Locate the cell with the specified text and output its (X, Y) center coordinate. 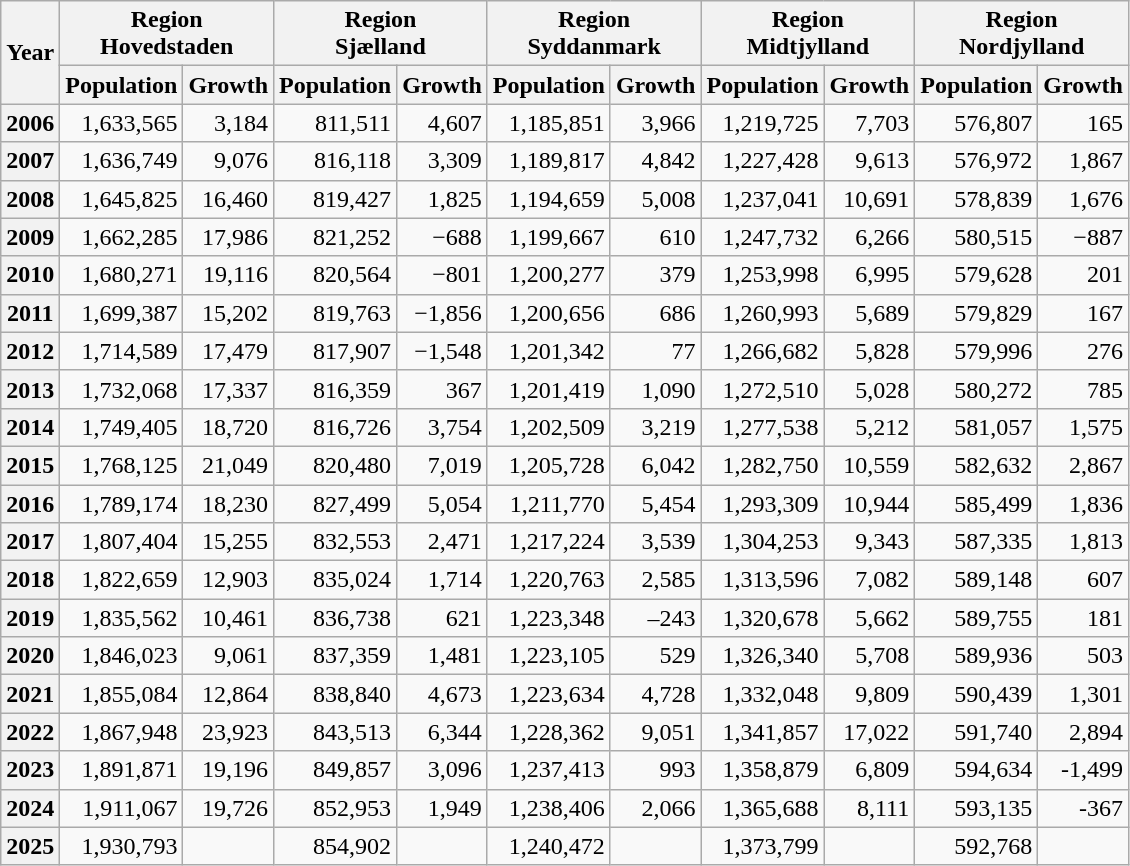
580,272 (976, 389)
RegionNordjylland (1022, 34)
607 (1084, 580)
587,335 (976, 542)
1,836 (1084, 503)
15,202 (228, 313)
2,585 (656, 580)
590,439 (976, 694)
2007 (30, 161)
1,768,125 (122, 465)
2018 (30, 580)
15,255 (228, 542)
1,930,793 (122, 846)
10,559 (870, 465)
1,481 (442, 656)
379 (656, 275)
17,986 (228, 237)
1,253,998 (762, 275)
589,936 (976, 656)
−887 (1084, 237)
4,607 (442, 123)
2,894 (1084, 732)
165 (1084, 123)
1,293,309 (762, 503)
6,995 (870, 275)
−688 (442, 237)
5,028 (870, 389)
2006 (30, 123)
167 (1084, 313)
1,332,048 (762, 694)
1,822,659 (122, 580)
9,051 (656, 732)
1,732,068 (122, 389)
2024 (30, 808)
201 (1084, 275)
591,740 (976, 732)
−801 (442, 275)
1,813 (1084, 542)
1,217,224 (548, 542)
1,855,084 (122, 694)
578,839 (976, 199)
593,135 (976, 808)
9,343 (870, 542)
RegionHovedstaden (167, 34)
819,763 (336, 313)
10,461 (228, 618)
1,301 (1084, 694)
12,864 (228, 694)
–243 (656, 618)
1,341,857 (762, 732)
5,708 (870, 656)
6,809 (870, 770)
4,673 (442, 694)
2,066 (656, 808)
1,636,749 (122, 161)
581,057 (976, 427)
2025 (30, 846)
594,634 (976, 770)
1,240,472 (548, 846)
1,194,659 (548, 199)
2016 (30, 503)
837,359 (336, 656)
9,061 (228, 656)
367 (442, 389)
816,726 (336, 427)
686 (656, 313)
1,220,763 (548, 580)
1,714,589 (122, 351)
18,230 (228, 503)
589,148 (976, 580)
7,019 (442, 465)
1,185,851 (548, 123)
819,427 (336, 199)
621 (442, 618)
1,867 (1084, 161)
1,199,667 (548, 237)
579,996 (976, 351)
5,008 (656, 199)
838,840 (336, 694)
1,219,725 (762, 123)
1,373,799 (762, 846)
1,835,562 (122, 618)
8,111 (870, 808)
3,754 (442, 427)
5,689 (870, 313)
1,247,732 (762, 237)
2,471 (442, 542)
1,949 (442, 808)
854,902 (336, 846)
1,237,041 (762, 199)
1,714 (442, 580)
580,515 (976, 237)
852,953 (336, 808)
1,867,948 (122, 732)
1,201,342 (548, 351)
821,252 (336, 237)
5,454 (656, 503)
1,189,817 (548, 161)
2021 (30, 694)
5,054 (442, 503)
6,344 (442, 732)
1,358,879 (762, 770)
849,857 (336, 770)
817,907 (336, 351)
1,911,067 (122, 808)
579,829 (976, 313)
1,227,428 (762, 161)
589,755 (976, 618)
2009 (30, 237)
1,090 (656, 389)
2020 (30, 656)
1,313,596 (762, 580)
1,891,871 (122, 770)
2011 (30, 313)
10,691 (870, 199)
785 (1084, 389)
-367 (1084, 808)
1,662,285 (122, 237)
1,223,105 (548, 656)
1,807,404 (122, 542)
5,828 (870, 351)
3,096 (442, 770)
1,645,825 (122, 199)
1,320,678 (762, 618)
181 (1084, 618)
RegionMidtjylland (808, 34)
12,903 (228, 580)
2019 (30, 618)
RegionSjælland (381, 34)
17,337 (228, 389)
1,228,362 (548, 732)
811,511 (336, 123)
276 (1084, 351)
827,499 (336, 503)
1,200,277 (548, 275)
1,749,405 (122, 427)
1,680,271 (122, 275)
1,304,253 (762, 542)
1,789,174 (122, 503)
3,184 (228, 123)
1,201,419 (548, 389)
17,479 (228, 351)
1,282,750 (762, 465)
1,211,770 (548, 503)
1,237,413 (548, 770)
17,022 (870, 732)
2,867 (1084, 465)
1,633,565 (122, 123)
19,116 (228, 275)
18,720 (228, 427)
77 (656, 351)
816,118 (336, 161)
1,200,656 (548, 313)
1,223,348 (548, 618)
1,825 (442, 199)
21,049 (228, 465)
1,260,993 (762, 313)
2010 (30, 275)
1,277,538 (762, 427)
5,662 (870, 618)
592,768 (976, 846)
1,223,634 (548, 694)
1,846,023 (122, 656)
3,539 (656, 542)
6,266 (870, 237)
610 (656, 237)
1,238,406 (548, 808)
843,513 (336, 732)
4,842 (656, 161)
1,699,387 (122, 313)
835,024 (336, 580)
1,326,340 (762, 656)
7,703 (870, 123)
4,728 (656, 694)
16,460 (228, 199)
RegionSyddanmark (594, 34)
1,676 (1084, 199)
2023 (30, 770)
1,205,728 (548, 465)
529 (656, 656)
10,944 (870, 503)
816,359 (336, 389)
2015 (30, 465)
576,807 (976, 123)
2013 (30, 389)
6,042 (656, 465)
9,613 (870, 161)
1,202,509 (548, 427)
5,212 (870, 427)
2022 (30, 732)
576,972 (976, 161)
3,309 (442, 161)
1,266,682 (762, 351)
993 (656, 770)
832,553 (336, 542)
836,738 (336, 618)
820,480 (336, 465)
9,809 (870, 694)
19,196 (228, 770)
582,632 (976, 465)
−1,856 (442, 313)
579,628 (976, 275)
585,499 (976, 503)
Year (30, 52)
2008 (30, 199)
1,365,688 (762, 808)
2017 (30, 542)
19,726 (228, 808)
503 (1084, 656)
9,076 (228, 161)
3,966 (656, 123)
1,575 (1084, 427)
23,923 (228, 732)
2012 (30, 351)
-1,499 (1084, 770)
2014 (30, 427)
820,564 (336, 275)
7,082 (870, 580)
−1,548 (442, 351)
3,219 (656, 427)
1,272,510 (762, 389)
